Locate the cell with the specified text and output its (X, Y) center coordinate. 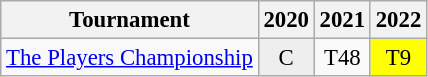
2020 (286, 20)
2022 (398, 20)
T48 (342, 58)
Tournament (130, 20)
C (286, 58)
T9 (398, 58)
2021 (342, 20)
The Players Championship (130, 58)
